Locate the cell with the specified text and output its (x, y) center coordinate. 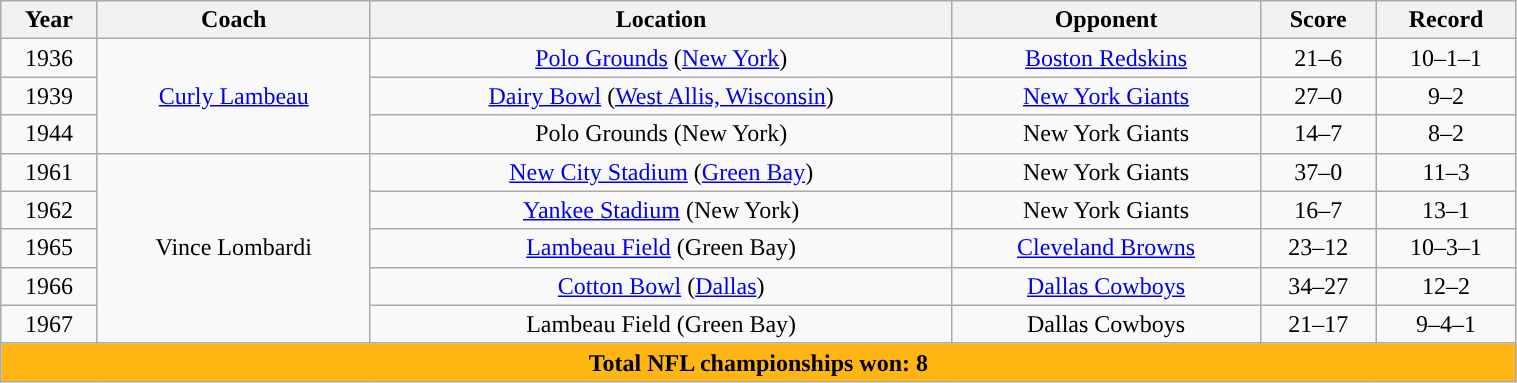
Boston Redskins (1106, 58)
9–2 (1446, 96)
Location (660, 20)
1962 (49, 210)
Cleveland Browns (1106, 248)
10–3–1 (1446, 248)
23–12 (1318, 248)
Score (1318, 20)
11–3 (1446, 172)
Cotton Bowl (Dallas) (660, 286)
New City Stadium (Green Bay) (660, 172)
Year (49, 20)
10–1–1 (1446, 58)
16–7 (1318, 210)
Vince Lombardi (234, 248)
14–7 (1318, 134)
Coach (234, 20)
21–17 (1318, 324)
8–2 (1446, 134)
Yankee Stadium (New York) (660, 210)
27–0 (1318, 96)
21–6 (1318, 58)
9–4–1 (1446, 324)
1961 (49, 172)
37–0 (1318, 172)
Record (1446, 20)
1936 (49, 58)
1967 (49, 324)
34–27 (1318, 286)
1965 (49, 248)
12–2 (1446, 286)
13–1 (1446, 210)
1939 (49, 96)
Curly Lambeau (234, 96)
Total NFL championships won: 8 (758, 362)
1944 (49, 134)
Dairy Bowl (West Allis, Wisconsin) (660, 96)
Opponent (1106, 20)
1966 (49, 286)
